Return the [x, y] coordinate for the center point of the cell that contains the specified text.  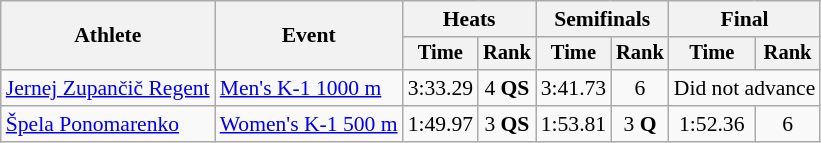
Špela Ponomarenko [108, 124]
Semifinals [602, 19]
3 Q [640, 124]
1:49.97 [440, 124]
Athlete [108, 36]
Women's K-1 500 m [309, 124]
Did not advance [745, 88]
3:33.29 [440, 88]
3:41.73 [574, 88]
4 QS [507, 88]
1:52.36 [712, 124]
Heats [470, 19]
1:53.81 [574, 124]
Men's K-1 1000 m [309, 88]
Final [745, 19]
3 QS [507, 124]
Event [309, 36]
Jernej Zupančič Regent [108, 88]
